Determine the [x, y] coordinate at the center of the cell enclosing the given text.  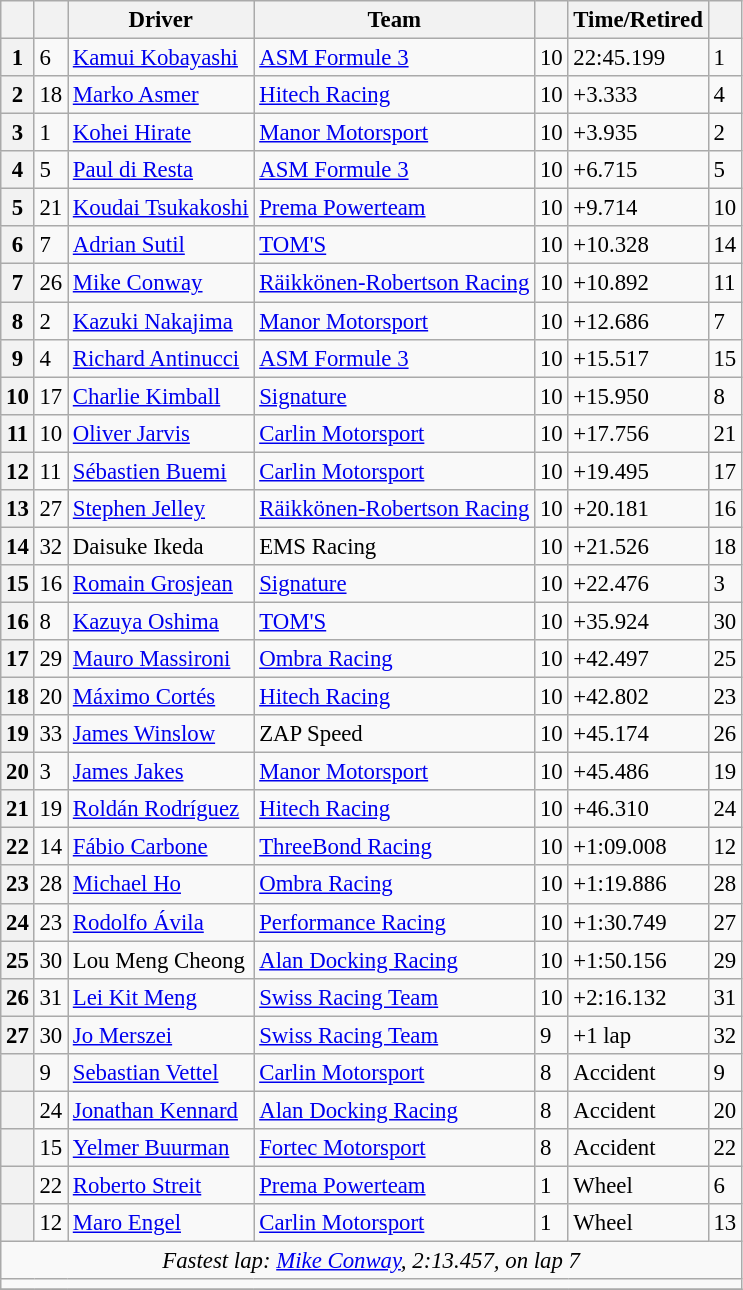
+12.686 [638, 321]
Kamui Kobayashi [161, 58]
Adrian Sutil [161, 245]
Kohei Hirate [161, 133]
+1:09.008 [638, 847]
ZAP Speed [394, 734]
+21.526 [638, 546]
Fastest lap: Mike Conway, 2:13.457, on lap 7 [372, 1261]
Oliver Jarvis [161, 433]
22:45.199 [638, 58]
Performance Racing [394, 922]
+1:30.749 [638, 922]
+20.181 [638, 509]
Máximo Cortés [161, 697]
Paul di Resta [161, 170]
Kazuki Nakajima [161, 321]
Time/Retired [638, 20]
Michael Ho [161, 885]
+10.892 [638, 283]
Jo Merszei [161, 1035]
Mike Conway [161, 283]
+1 lap [638, 1035]
Koudai Tsukakoshi [161, 208]
Charlie Kimball [161, 396]
Romain Grosjean [161, 584]
+10.328 [638, 245]
Kazuya Oshima [161, 621]
+45.486 [638, 772]
EMS Racing [394, 546]
+22.476 [638, 584]
Roberto Streit [161, 1185]
+3.935 [638, 133]
+1:19.886 [638, 885]
Lou Meng Cheong [161, 960]
Marko Asmer [161, 95]
Jonathan Kennard [161, 1110]
James Jakes [161, 772]
+6.715 [638, 170]
Mauro Massironi [161, 659]
33 [50, 734]
+35.924 [638, 621]
+46.310 [638, 809]
Maro Engel [161, 1223]
+2:16.132 [638, 997]
+3.333 [638, 95]
Stephen Jelley [161, 509]
Roldán Rodríguez [161, 809]
James Winslow [161, 734]
+17.756 [638, 433]
Sebastian Vettel [161, 1073]
Fábio Carbone [161, 847]
Lei Kit Meng [161, 997]
Richard Antinucci [161, 358]
Daisuke Ikeda [161, 546]
+15.950 [638, 396]
+42.802 [638, 697]
Sébastien Buemi [161, 471]
Team [394, 20]
Driver [161, 20]
ThreeBond Racing [394, 847]
+45.174 [638, 734]
+9.714 [638, 208]
Fortec Motorsport [394, 1148]
+15.517 [638, 358]
Yelmer Buurman [161, 1148]
+1:50.156 [638, 960]
+19.495 [638, 471]
+42.497 [638, 659]
Rodolfo Ávila [161, 922]
